Provide the [x, y] coordinate of the cell's center where the given text is located.  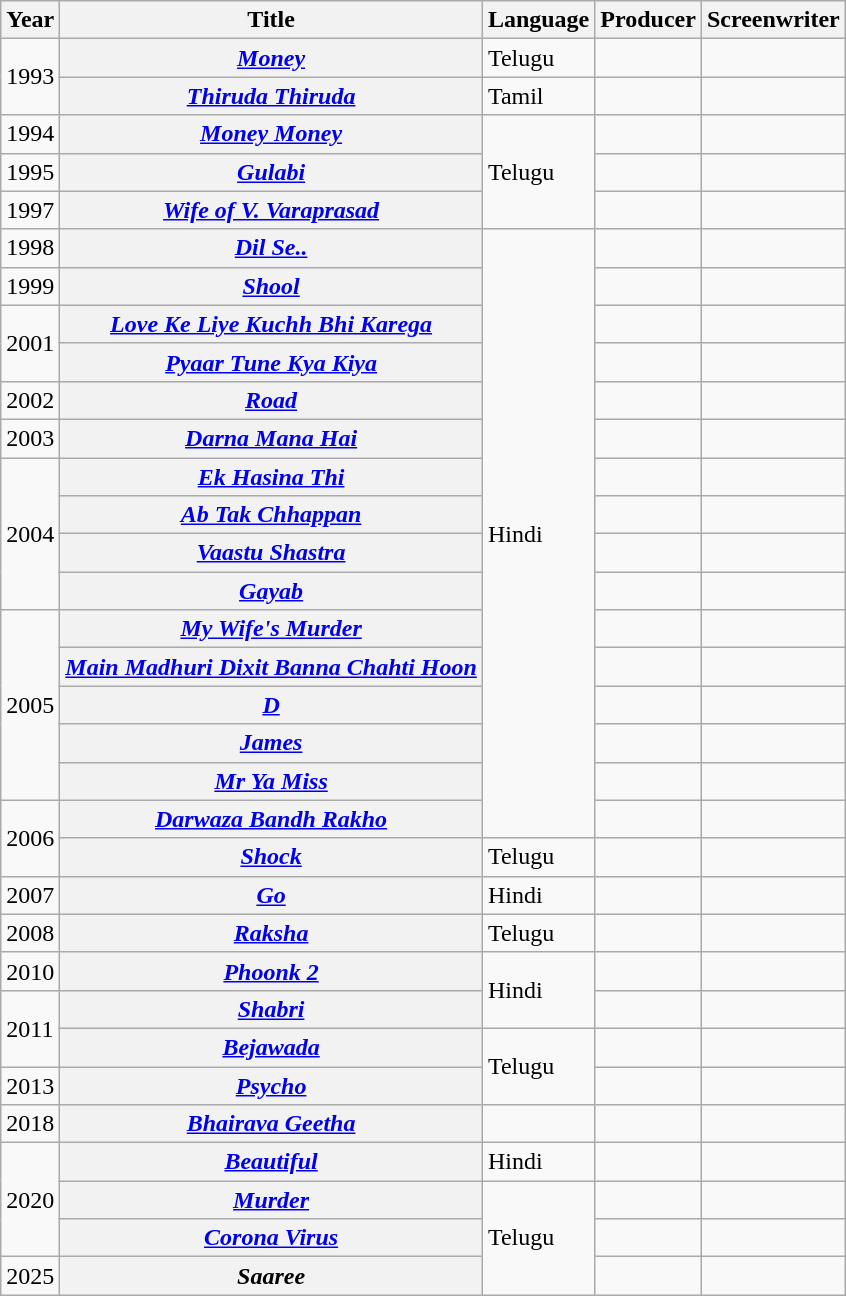
2005 [30, 705]
James [272, 743]
2007 [30, 895]
Producer [648, 20]
2003 [30, 438]
Shabri [272, 1009]
Thiruda Thiruda [272, 96]
Ek Hasina Thi [272, 477]
Pyaar Tune Kya Kiya [272, 362]
2025 [30, 1276]
Murder [272, 1200]
Money [272, 58]
1993 [30, 77]
1995 [30, 172]
2010 [30, 971]
D [272, 705]
Gulabi [272, 172]
2006 [30, 838]
Vaastu Shastra [272, 553]
Love Ke Liye Kuchh Bhi Karega [272, 324]
Bejawada [272, 1047]
Shool [272, 286]
Road [272, 400]
Gayab [272, 591]
Saaree [272, 1276]
My Wife's Murder [272, 629]
2020 [30, 1200]
1997 [30, 210]
Tamil [538, 96]
Psycho [272, 1085]
Go [272, 895]
2002 [30, 400]
1999 [30, 286]
2013 [30, 1085]
Dil Se.. [272, 248]
Mr Ya Miss [272, 781]
2011 [30, 1028]
Corona Virus [272, 1238]
2004 [30, 534]
Darna Mana Hai [272, 438]
Phoonk 2 [272, 971]
Darwaza Bandh Rakho [272, 819]
Beautiful [272, 1162]
Year [30, 20]
1998 [30, 248]
Bhairava Geetha [272, 1124]
Wife of V. Varaprasad [272, 210]
Ab Tak Chhappan [272, 515]
Language [538, 20]
Screenwriter [773, 20]
2001 [30, 343]
Money Money [272, 134]
Shock [272, 857]
2008 [30, 933]
Title [272, 20]
1994 [30, 134]
2018 [30, 1124]
Main Madhuri Dixit Banna Chahti Hoon [272, 667]
Raksha [272, 933]
